Return the [X, Y] coordinate for the center point of the cell that contains the specified text.  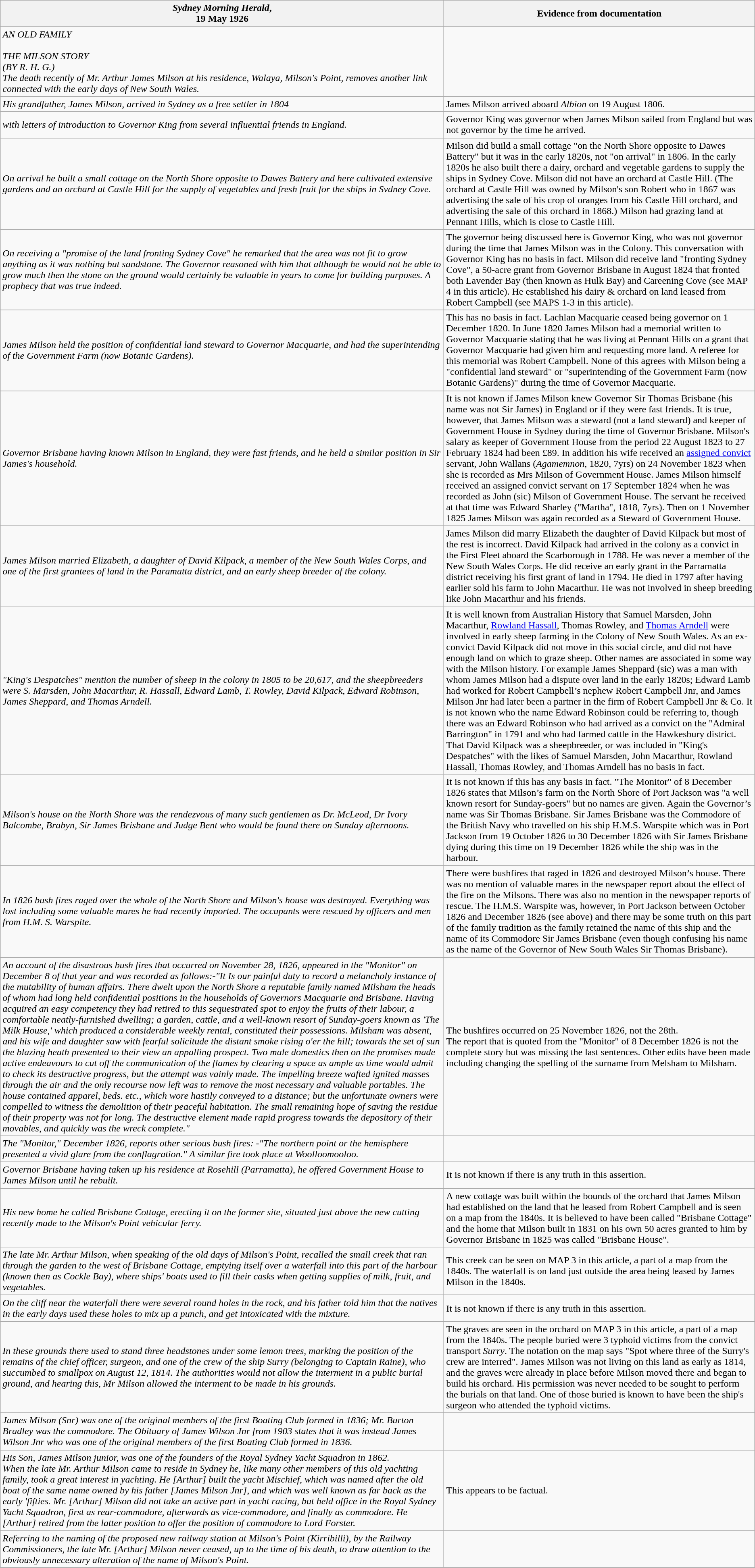
Governor Brisbane having taken up his residence at Rosehill (Parramatta), he offered Government House to James Milson until he rebuilt. [222, 1175]
His grandfather, James Milson, arrived in Sydney as a free settler in 1804 [222, 104]
Evidence from documentation [599, 14]
This appears to be factual. [599, 1490]
Governor King was governor when James Milson sailed from England but was not governor by the time he arrived. [599, 125]
Sydney Morning Herald,19 May 1926 [222, 14]
with letters of introduction to Governor King from several influential friends in England. [222, 125]
Governor Brisbane having known Milson in England, they were fast friends, and he held a similar position in Sir James's household. [222, 458]
James Milson arrived aboard Albion on 19 August 1806. [599, 104]
